Provide the [X, Y] coordinate of the cell's center where the given text is located.  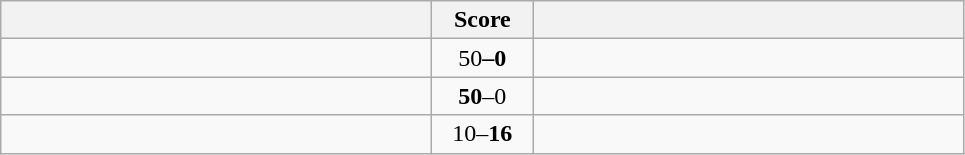
10–16 [482, 134]
Score [482, 20]
